For the text-containing cell, return its midpoint in [x, y] coordinate format. 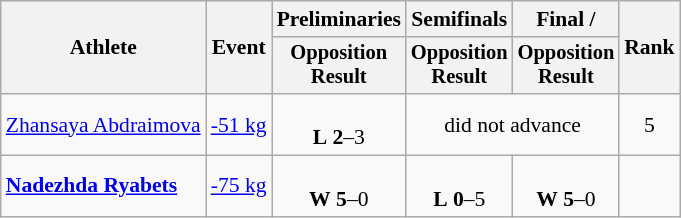
Semifinals [460, 19]
Rank [650, 48]
5 [650, 124]
Preliminaries [339, 19]
L 0–5 [460, 186]
-75 kg [239, 186]
Final / [566, 19]
-51 kg [239, 124]
Athlete [104, 48]
Event [239, 48]
Nadezhda Ryabets [104, 186]
L 2–3 [339, 124]
Zhansaya Abdraimova [104, 124]
did not advance [512, 124]
